Output the [x, y] coordinate of the center of the cell containing the given text.  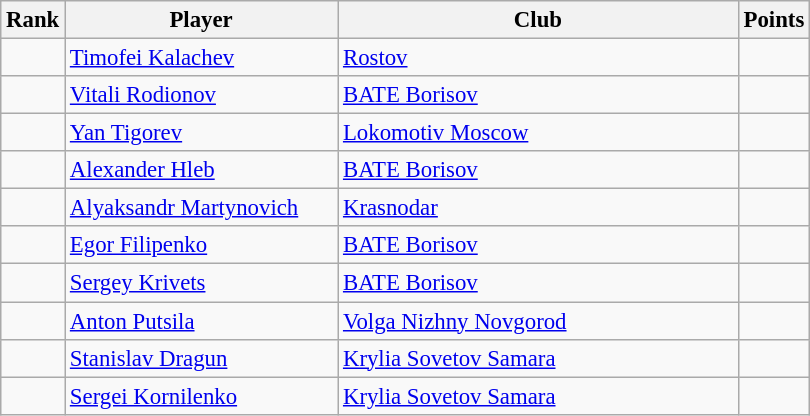
Krasnodar [538, 208]
Lokomotiv Moscow [538, 133]
Sergey Krivets [202, 283]
Rostov [538, 58]
Volga Nizhny Novgorod [538, 321]
Points [774, 20]
Anton Putsila [202, 321]
Egor Filipenko [202, 245]
Alyaksandr Martynovich [202, 208]
Sergei Kornilenko [202, 396]
Rank [33, 20]
Vitali Rodionov [202, 95]
Club [538, 20]
Alexander Hleb [202, 170]
Stanislav Dragun [202, 358]
Player [202, 20]
Yan Tigorev [202, 133]
Timofei Kalachev [202, 58]
